Find where the given text appears and provide that cell's center as [X, Y] coordinate. 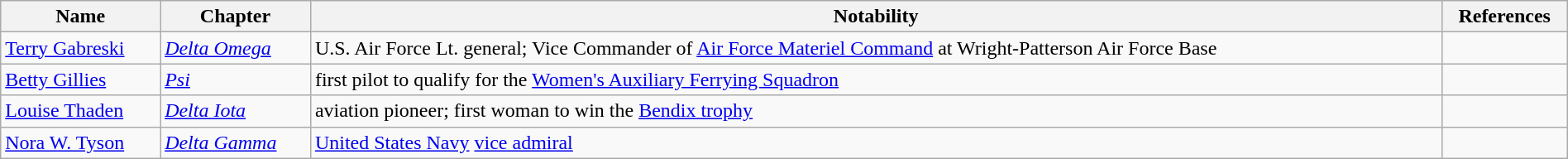
aviation pioneer; first woman to win the Bendix trophy [876, 111]
References [1504, 17]
Louise Thaden [81, 111]
Delta Gamma [236, 142]
first pilot to qualify for the Women's Auxiliary Ferrying Squadron [876, 79]
Delta Omega [236, 48]
United States Navy vice admiral [876, 142]
Name [81, 17]
Chapter [236, 17]
Betty Gillies [81, 79]
Psi [236, 79]
Terry Gabreski [81, 48]
U.S. Air Force Lt. general; Vice Commander of Air Force Materiel Command at Wright-Patterson Air Force Base [876, 48]
Delta Iota [236, 111]
Nora W. Tyson [81, 142]
Notability [876, 17]
